Identify which cell holds the provided text, then report its (X, Y) central coordinate. 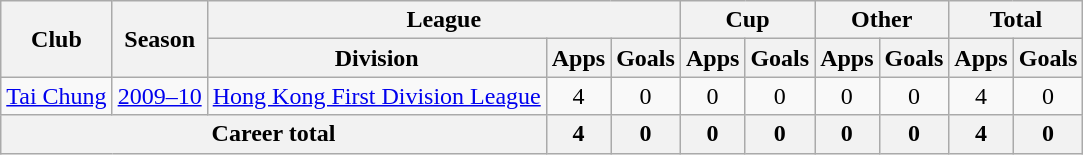
Career total (274, 134)
Other (882, 20)
Hong Kong First Division League (376, 96)
Club (56, 39)
Division (376, 58)
League (444, 20)
Tai Chung (56, 96)
Season (160, 39)
Cup (747, 20)
2009–10 (160, 96)
Total (1016, 20)
